Output the [X, Y] coordinate of the center of the cell containing the given text.  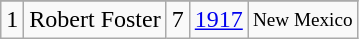
1 [12, 20]
7 [178, 20]
New Mexico [302, 20]
Robert Foster [95, 20]
1917 [218, 20]
